Search for the cell housing the specified text and yield its (x, y) center coordinate. 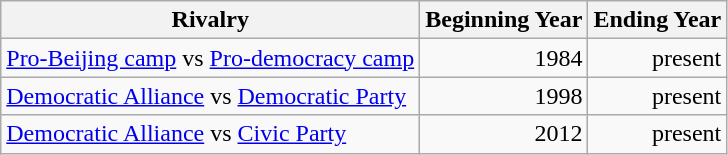
Pro-Beijing camp vs Pro-democracy camp (210, 58)
2012 (504, 134)
Democratic Alliance vs Civic Party (210, 134)
Beginning Year (504, 20)
Democratic Alliance vs Democratic Party (210, 96)
1998 (504, 96)
1984 (504, 58)
Ending Year (658, 20)
Rivalry (210, 20)
